Determine the (x, y) coordinate at the center of the cell enclosing the given text.  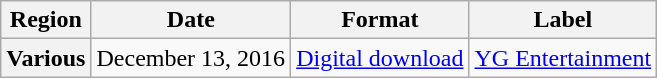
YG Entertainment (563, 58)
Region (46, 20)
Label (563, 20)
Digital download (380, 58)
Format (380, 20)
Various (46, 58)
Date (191, 20)
December 13, 2016 (191, 58)
